Output the [x, y] coordinate of the center of the cell containing the given text.  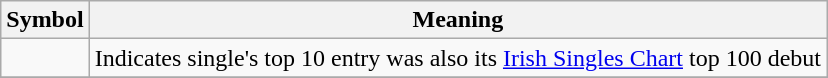
Symbol [45, 20]
Indicates single's top 10 entry was also its Irish Singles Chart top 100 debut [458, 58]
Meaning [458, 20]
